Determine the (x, y) coordinate at the center of the cell enclosing the given text.  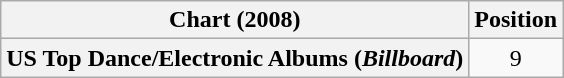
9 (516, 58)
Position (516, 20)
Chart (2008) (235, 20)
US Top Dance/Electronic Albums (Billboard) (235, 58)
